Provide the (X, Y) coordinate of the cell's center where the given text is located.  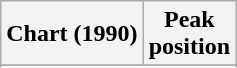
Chart (1990) (72, 34)
Peakposition (189, 34)
